Scan for the cell matching the given text and deliver its [X, Y] coordinate at center. 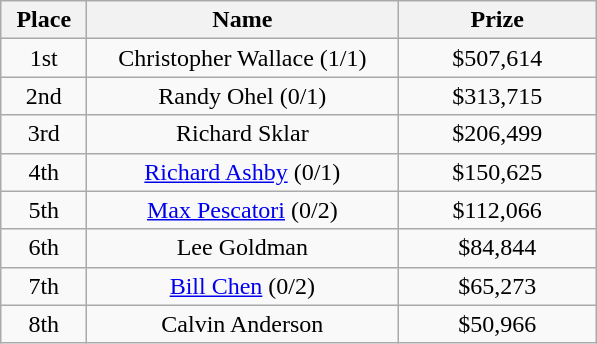
1st [44, 58]
Randy Ohel (0/1) [242, 96]
Bill Chen (0/2) [242, 286]
6th [44, 248]
Christopher Wallace (1/1) [242, 58]
$65,273 [498, 286]
Place [44, 20]
Richard Ashby (0/1) [242, 172]
$84,844 [498, 248]
Name [242, 20]
$206,499 [498, 134]
5th [44, 210]
2nd [44, 96]
$50,966 [498, 324]
3rd [44, 134]
Richard Sklar [242, 134]
$507,614 [498, 58]
$313,715 [498, 96]
$112,066 [498, 210]
Max Pescatori (0/2) [242, 210]
4th [44, 172]
Prize [498, 20]
$150,625 [498, 172]
7th [44, 286]
Lee Goldman [242, 248]
8th [44, 324]
Calvin Anderson [242, 324]
